Detect which cell encompasses the target text, then output its [x, y] center coordinate. 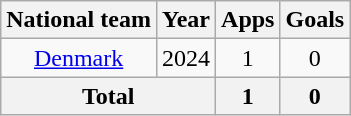
2024 [186, 58]
Total [108, 96]
Year [186, 20]
Goals [315, 20]
Denmark [79, 58]
National team [79, 20]
Apps [248, 20]
